From the cell containing the given text, extract its center point as (x, y) coordinate. 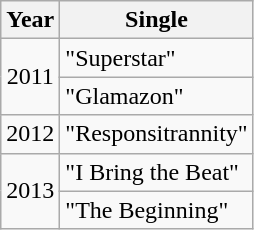
Year (30, 20)
2012 (30, 134)
"Superstar" (156, 58)
"Glamazon" (156, 96)
"Responsitrannity" (156, 134)
Single (156, 20)
2013 (30, 191)
"The Beginning" (156, 210)
2011 (30, 77)
"I Bring the Beat" (156, 172)
